From the cell containing the given text, extract its center point as (X, Y) coordinate. 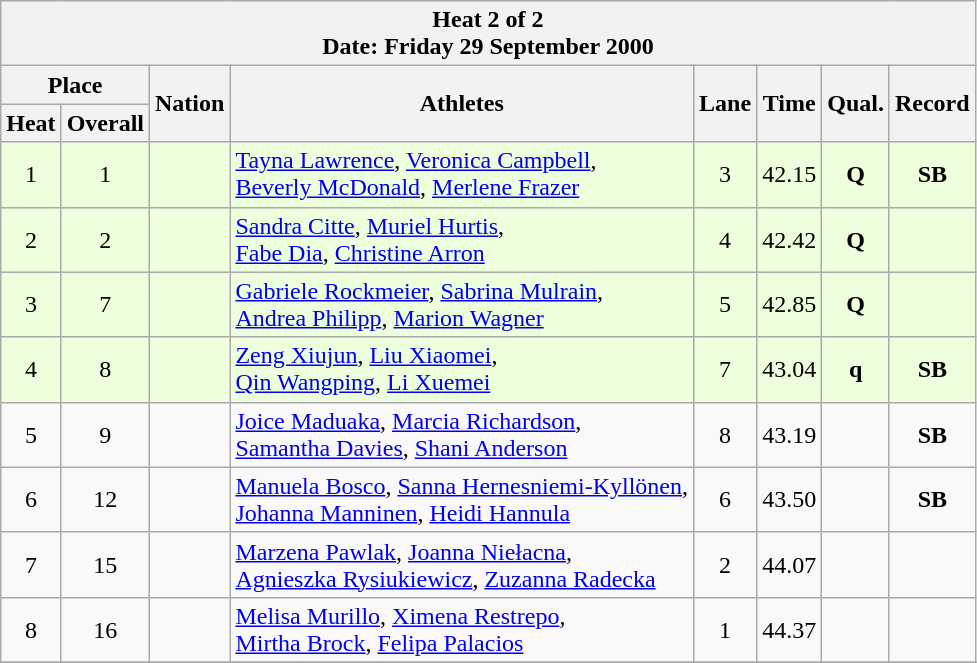
42.85 (790, 304)
Joice Maduaka, Marcia Richardson,Samantha Davies, Shani Anderson (462, 434)
Manuela Bosco, Sanna Hernesniemi-Kyllönen,Johanna Manninen, Heidi Hannula (462, 500)
Marzena Pawlak, Joanna Niełacna,Agnieszka Rysiukiewicz, Zuzanna Radecka (462, 564)
43.19 (790, 434)
44.37 (790, 630)
Nation (190, 104)
Qual. (856, 104)
16 (105, 630)
Place (76, 85)
Gabriele Rockmeier, Sabrina Mulrain,Andrea Philipp, Marion Wagner (462, 304)
9 (105, 434)
43.04 (790, 370)
42.15 (790, 174)
44.07 (790, 564)
Melisa Murillo, Ximena Restrepo,Mirtha Brock, Felipa Palacios (462, 630)
42.42 (790, 240)
Tayna Lawrence, Veronica Campbell,Beverly McDonald, Merlene Frazer (462, 174)
Record (932, 104)
12 (105, 500)
Time (790, 104)
Sandra Citte, Muriel Hurtis,Fabe Dia, Christine Arron (462, 240)
Heat 2 of 2 Date: Friday 29 September 2000 (488, 34)
Overall (105, 123)
43.50 (790, 500)
Zeng Xiujun, Liu Xiaomei,Qin Wangping, Li Xuemei (462, 370)
Athletes (462, 104)
15 (105, 564)
q (856, 370)
Heat (31, 123)
Lane (726, 104)
